Identify which cell holds the provided text, then report its (X, Y) central coordinate. 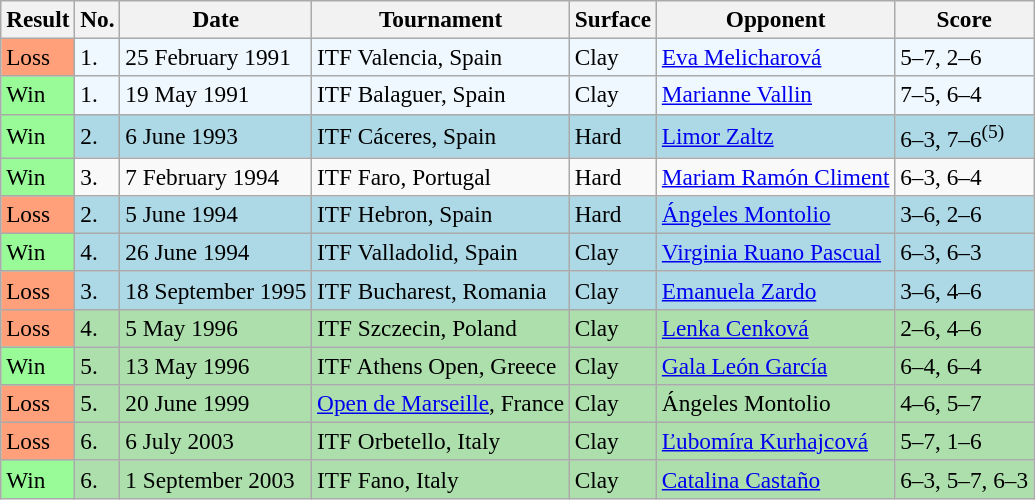
6–3, 5–7, 6–3 (964, 479)
13 May 1996 (216, 366)
4–6, 5–7 (964, 403)
Catalina Castaño (775, 479)
6–3, 6–3 (964, 252)
7–5, 6–4 (964, 95)
2–6, 4–6 (964, 328)
3–6, 4–6 (964, 290)
19 May 1991 (216, 95)
6–4, 6–4 (964, 366)
No. (98, 19)
Score (964, 19)
20 June 1999 (216, 403)
Date (216, 19)
18 September 1995 (216, 290)
6 June 1993 (216, 136)
Marianne Vallin (775, 95)
Open de Marseille, France (441, 403)
5 May 1996 (216, 328)
ITF Szczecin, Poland (441, 328)
Emanuela Zardo (775, 290)
6 July 2003 (216, 441)
ITF Bucharest, Romania (441, 290)
Virginia Ruano Pascual (775, 252)
ITF Athens Open, Greece (441, 366)
Result (38, 19)
6–3, 6–4 (964, 177)
Surface (612, 19)
26 June 1994 (216, 252)
Eva Melicharová (775, 57)
5–7, 1–6 (964, 441)
5–7, 2–6 (964, 57)
ITF Faro, Portugal (441, 177)
ITF Cáceres, Spain (441, 136)
Lenka Cenková (775, 328)
25 February 1991 (216, 57)
ITF Valladolid, Spain (441, 252)
6–3, 7–6(5) (964, 136)
3–6, 2–6 (964, 214)
ITF Fano, Italy (441, 479)
7 February 1994 (216, 177)
ITF Valencia, Spain (441, 57)
Gala León García (775, 366)
Tournament (441, 19)
5 June 1994 (216, 214)
1 September 2003 (216, 479)
ITF Balaguer, Spain (441, 95)
Mariam Ramón Climent (775, 177)
Ľubomíra Kurhajcová (775, 441)
Opponent (775, 19)
Limor Zaltz (775, 136)
ITF Hebron, Spain (441, 214)
ITF Orbetello, Italy (441, 441)
